From the cell containing the given text, extract its center point as [X, Y] coordinate. 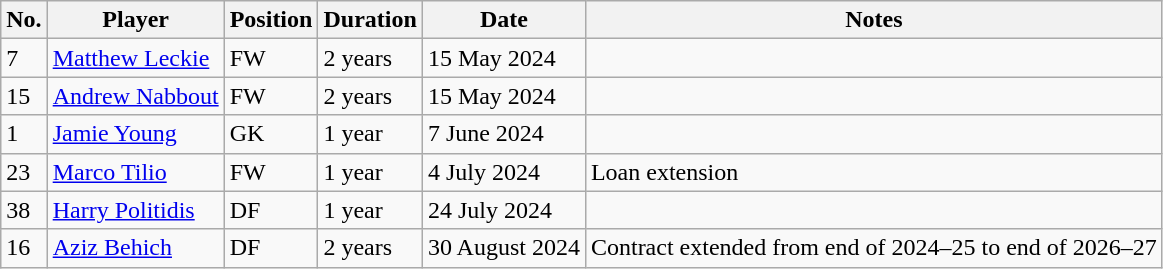
4 July 2024 [504, 172]
GK [271, 134]
30 August 2024 [504, 248]
No. [24, 20]
1 [24, 134]
7 [24, 58]
Matthew Leckie [136, 58]
7 June 2024 [504, 134]
Jamie Young [136, 134]
Harry Politidis [136, 210]
Date [504, 20]
Player [136, 20]
Loan extension [874, 172]
16 [24, 248]
Marco Tilio [136, 172]
24 July 2024 [504, 210]
Notes [874, 20]
38 [24, 210]
Position [271, 20]
Contract extended from end of 2024–25 to end of 2026–27 [874, 248]
Duration [370, 20]
Aziz Behich [136, 248]
Andrew Nabbout [136, 96]
15 [24, 96]
23 [24, 172]
